Extract the (x, y) coordinate from the center of the cell holding the provided text.  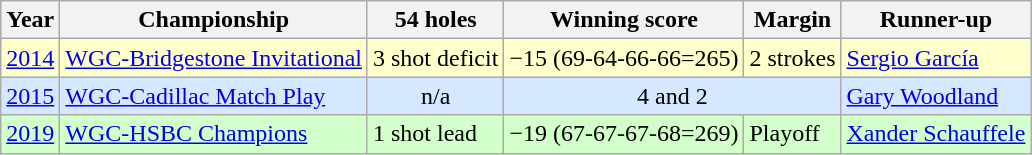
Gary Woodland (936, 96)
Winning score (624, 20)
2 strokes (792, 58)
Runner-up (936, 20)
Playoff (792, 134)
1 shot lead (435, 134)
−15 (69-64-66-66=265) (624, 58)
2019 (30, 134)
WGC-Cadillac Match Play (214, 96)
Year (30, 20)
n/a (435, 96)
Margin (792, 20)
Xander Schauffele (936, 134)
WGC-HSBC Champions (214, 134)
−19 (67-67-67-68=269) (624, 134)
54 holes (435, 20)
Sergio García (936, 58)
2014 (30, 58)
Championship (214, 20)
4 and 2 (672, 96)
2015 (30, 96)
WGC-Bridgestone Invitational (214, 58)
3 shot deficit (435, 58)
